From the cell containing the given text, extract its center point as (x, y) coordinate. 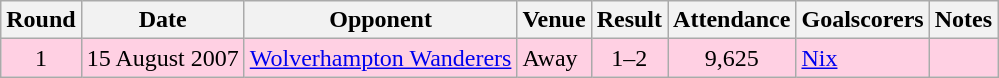
Nix (862, 58)
Venue (554, 20)
15 August 2007 (162, 58)
Opponent (380, 20)
Round (41, 20)
1–2 (629, 58)
Result (629, 20)
9,625 (732, 58)
Goalscorers (862, 20)
Attendance (732, 20)
Away (554, 58)
Wolverhampton Wanderers (380, 58)
Date (162, 20)
Notes (963, 20)
1 (41, 58)
